Output the (X, Y) coordinate of the center of the cell containing the given text.  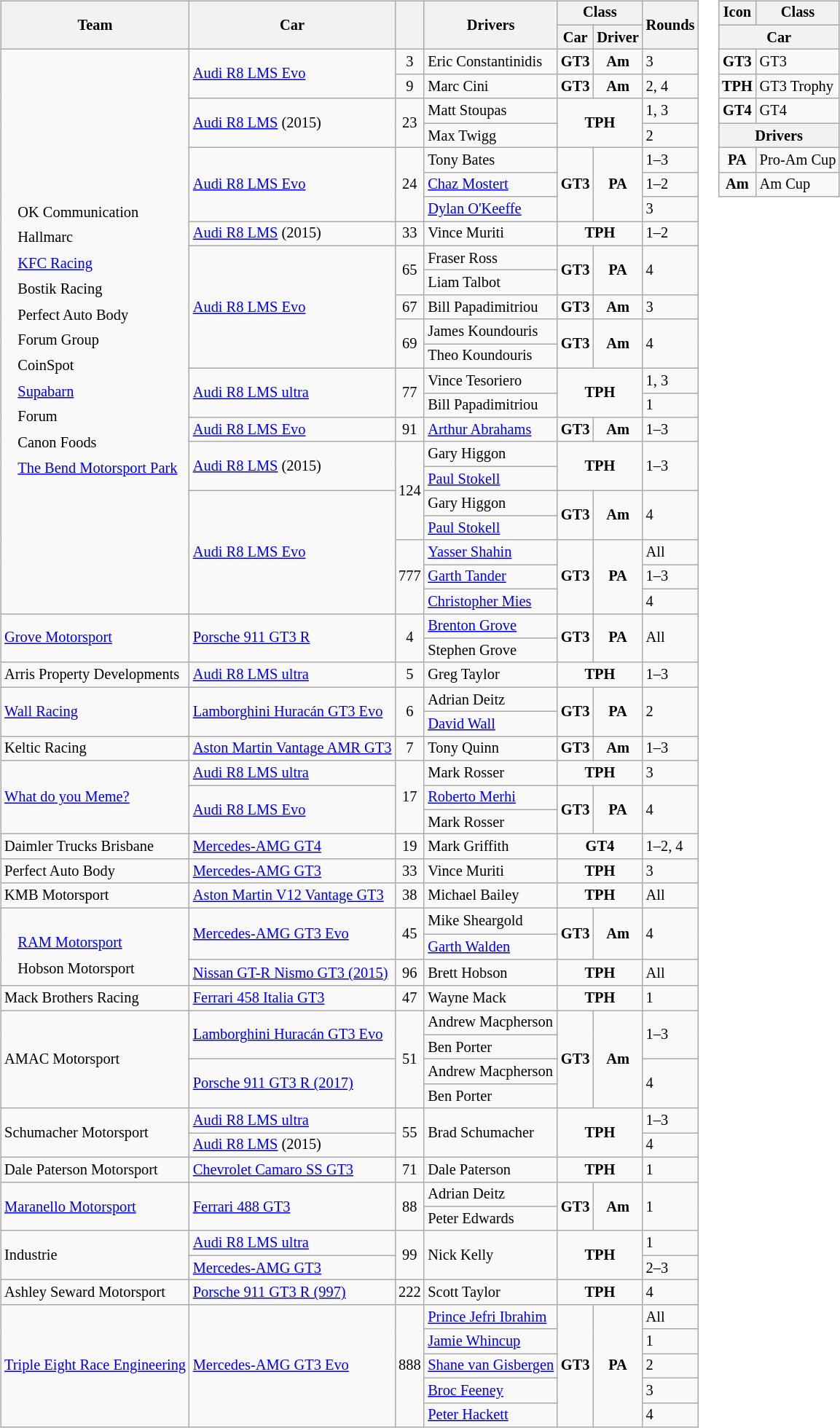
Broc Feeney (491, 1390)
77 (409, 392)
Dale Paterson Motorsport (95, 1169)
Mack Brothers Racing (95, 998)
Nick Kelly (491, 1255)
96 (409, 973)
Vince Tesoriero (491, 380)
Arris Property Developments (95, 675)
Wall Racing (95, 711)
Garth Walden (491, 947)
Brad Schumacher (491, 1132)
Triple Eight Race Engineering (95, 1365)
What do you Meme? (95, 797)
Mark Griffith (491, 847)
Aston Martin V12 Vantage GT3 (292, 895)
23 (409, 122)
Michael Bailey (491, 895)
Shane van Gisbergen (491, 1366)
2, 4 (670, 87)
Maranello Motorsport (95, 1207)
Supabarn (98, 391)
Keltic Racing (95, 748)
OK Communication Hallmarc KFC Racing Bostik Racing Perfect Auto Body Forum Group CoinSpot Supabarn Forum Canon Foods The Bend Motorsport Park (95, 331)
Fraser Ross (491, 258)
Hobson Motorsport (76, 968)
Jamie Whincup (491, 1341)
Grove Motorsport (95, 638)
James Koundouris (491, 331)
Rounds (670, 25)
2–3 (670, 1268)
Yasser Shahin (491, 552)
GT3 Trophy (798, 87)
Porsche 911 GT3 R (292, 638)
Bostik Racing (98, 289)
Tony Bates (491, 160)
24 (409, 185)
7 (409, 748)
51 (409, 1059)
CoinSpot (98, 366)
Stephen Grove (491, 651)
AMAC Motorsport (95, 1059)
RAM Motorsport Hobson Motorsport (95, 947)
55 (409, 1132)
The Bend Motorsport Park (98, 468)
9 (409, 87)
88 (409, 1207)
Mike Sheargold (491, 921)
47 (409, 998)
Theo Koundouris (491, 356)
Ferrari 488 GT3 (292, 1207)
5 (409, 675)
Schumacher Motorsport (95, 1132)
Garth Tander (491, 577)
Prince Jefri Ibrahim (491, 1317)
Chevrolet Camaro SS GT3 (292, 1169)
Pro-Am Cup (798, 160)
Porsche 911 GT3 R (2017) (292, 1084)
Tony Quinn (491, 748)
Driver (618, 37)
17 (409, 797)
19 (409, 847)
222 (409, 1292)
Mercedes-AMG GT4 (292, 847)
OK Communication (98, 212)
Max Twigg (491, 136)
Brett Hobson (491, 973)
1–2, 4 (670, 847)
Roberto Merhi (491, 798)
Matt Stoupas (491, 111)
Christopher Mies (491, 601)
David Wall (491, 724)
888 (409, 1365)
Brenton Grove (491, 626)
Liam Talbot (491, 283)
KMB Motorsport (95, 895)
Aston Martin Vantage AMR GT3 (292, 748)
Porsche 911 GT3 R (997) (292, 1292)
38 (409, 895)
777 (409, 577)
Peter Hackett (491, 1415)
KFC Racing (98, 263)
Forum (98, 417)
65 (409, 270)
Forum Group (98, 340)
Ashley Seward Motorsport (95, 1292)
Dylan O'Keeffe (491, 209)
Marc Cini (491, 87)
69 (409, 344)
91 (409, 430)
Chaz Mostert (491, 184)
Nissan GT-R Nismo GT3 (2015) (292, 973)
Eric Constantinidis (491, 62)
Hallmarc (98, 238)
Wayne Mack (491, 998)
99 (409, 1255)
Icon (737, 13)
Industrie (95, 1255)
Arthur Abrahams (491, 430)
Team (95, 25)
Canon Foods (98, 443)
RAM Motorsport (76, 943)
Daimler Trucks Brisbane (95, 847)
Scott Taylor (491, 1292)
Ferrari 458 Italia GT3 (292, 998)
67 (409, 307)
71 (409, 1169)
Greg Taylor (491, 675)
Am Cup (798, 184)
Peter Edwards (491, 1219)
Dale Paterson (491, 1169)
45 (409, 934)
6 (409, 711)
124 (409, 491)
